Search for the cell housing the specified text and yield its (X, Y) center coordinate. 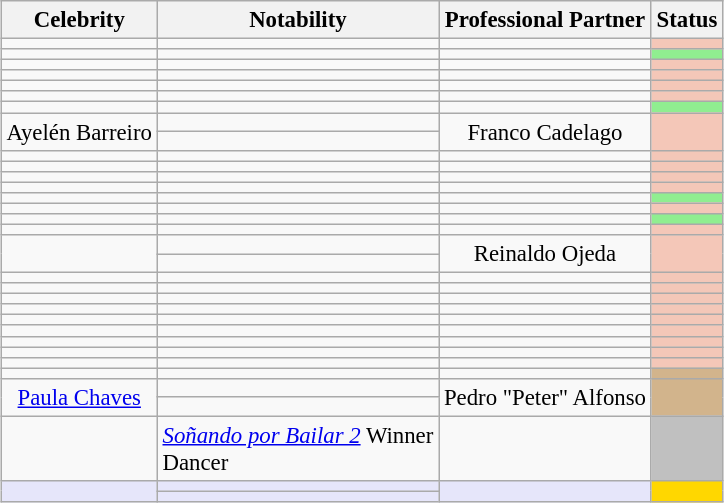
Professional Partner (546, 20)
Soñando por Bailar 2 WinnerDancer (298, 448)
Notability (298, 20)
Ayelén Barreiro (79, 131)
Status (686, 20)
Paula Chaves (79, 397)
Celebrity (79, 20)
Franco Cadelago (546, 131)
Pedro "Peter" Alfonso (546, 397)
Reinaldo Ojeda (546, 254)
